Find where the given text appears and provide that cell's center as [x, y] coordinate. 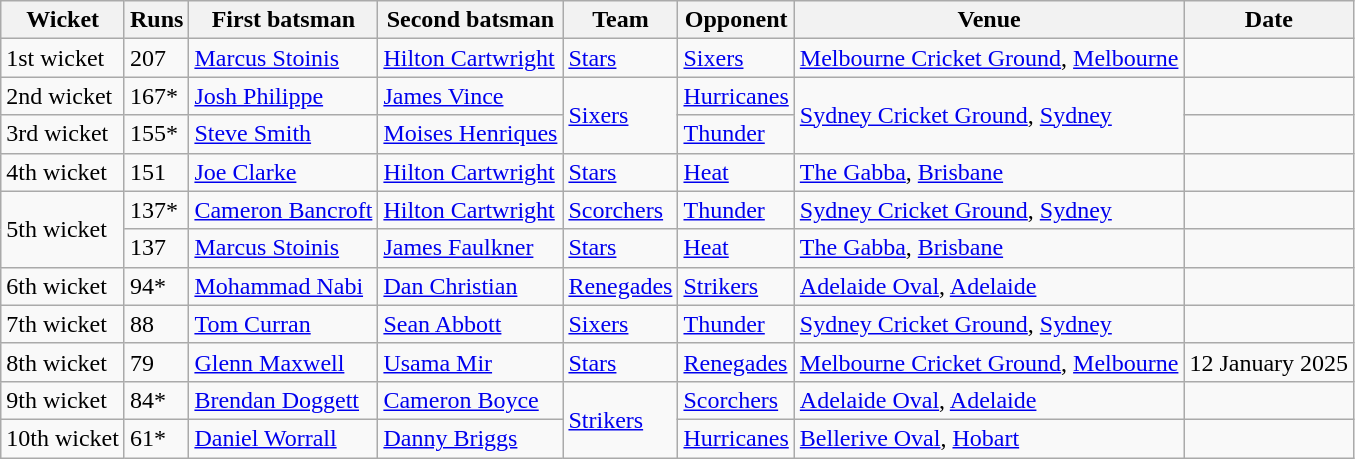
137 [156, 248]
Moises Henriques [470, 134]
8th wicket [63, 362]
Date [1269, 20]
Danny Briggs [470, 438]
Venue [989, 20]
167* [156, 96]
Cameron Boyce [470, 400]
James Faulkner [470, 248]
Opponent [736, 20]
Wicket [63, 20]
Tom Curran [284, 324]
Runs [156, 20]
Sean Abbott [470, 324]
Brendan Doggett [284, 400]
Dan Christian [470, 286]
5th wicket [63, 229]
4th wicket [63, 172]
6th wicket [63, 286]
Steve Smith [284, 134]
1st wicket [63, 58]
207 [156, 58]
Cameron Bancroft [284, 210]
Josh Philippe [284, 96]
Usama Mir [470, 362]
2nd wicket [63, 96]
Daniel Worrall [284, 438]
137* [156, 210]
151 [156, 172]
3rd wicket [63, 134]
79 [156, 362]
Bellerive Oval, Hobart [989, 438]
88 [156, 324]
James Vince [470, 96]
Glenn Maxwell [284, 362]
94* [156, 286]
155* [156, 134]
12 January 2025 [1269, 362]
10th wicket [63, 438]
First batsman [284, 20]
Team [620, 20]
84* [156, 400]
Second batsman [470, 20]
Joe Clarke [284, 172]
Mohammad Nabi [284, 286]
7th wicket [63, 324]
61* [156, 438]
9th wicket [63, 400]
